Search for the cell housing the specified text and yield its [x, y] center coordinate. 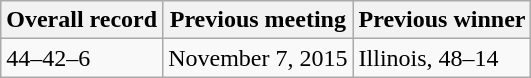
November 7, 2015 [258, 58]
Overall record [82, 20]
Illinois, 48–14 [442, 58]
44–42–6 [82, 58]
Previous meeting [258, 20]
Previous winner [442, 20]
